From the cell containing the given text, extract its center point as [X, Y] coordinate. 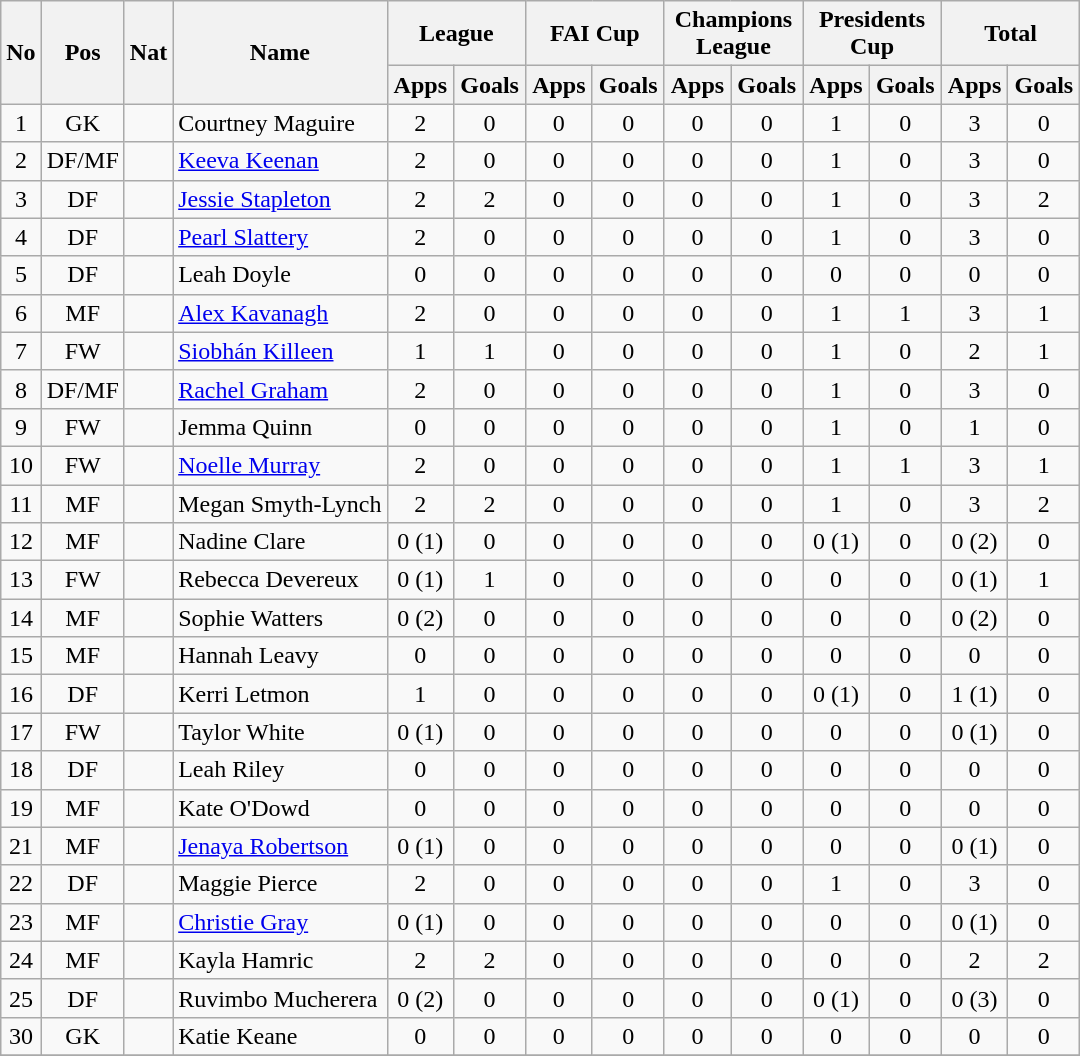
23 [21, 922]
30 [21, 1036]
15 [21, 656]
19 [21, 808]
Champions League [734, 34]
0 (3) [974, 998]
5 [21, 275]
Pos [82, 52]
Sophie Watters [280, 618]
Alex Kavanagh [280, 313]
Siobhán Killeen [280, 351]
Leah Doyle [280, 275]
9 [21, 427]
Kerri Letmon [280, 694]
8 [21, 389]
Christie Gray [280, 922]
FAI Cup [596, 34]
1 (1) [974, 694]
14 [21, 618]
Megan Smyth-Lynch [280, 503]
Courtney Maguire [280, 123]
16 [21, 694]
Rebecca Devereux [280, 580]
Kate O'Dowd [280, 808]
4 [21, 237]
21 [21, 846]
Total [1010, 34]
7 [21, 351]
11 [21, 503]
Presidents Cup [872, 34]
24 [21, 960]
Jessie Stapleton [280, 199]
13 [21, 580]
Nadine Clare [280, 542]
League [456, 34]
10 [21, 465]
17 [21, 732]
Leah Riley [280, 770]
Jemma Quinn [280, 427]
Katie Keane [280, 1036]
Taylor White [280, 732]
22 [21, 884]
Jenaya Robertson [280, 846]
18 [21, 770]
Kayla Hamric [280, 960]
Nat [148, 52]
6 [21, 313]
12 [21, 542]
Pearl Slattery [280, 237]
Hannah Leavy [280, 656]
Name [280, 52]
Keeva Keenan [280, 161]
Rachel Graham [280, 389]
Ruvimbo Mucherera [280, 998]
No [21, 52]
Noelle Murray [280, 465]
25 [21, 998]
Maggie Pierce [280, 884]
